For the text-containing cell, return its midpoint in [x, y] coordinate format. 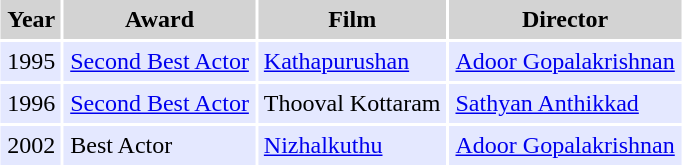
Director [564, 20]
Sathyan Anthikkad [564, 104]
Best Actor [160, 146]
Nizhalkuthu [352, 146]
1995 [31, 62]
Year [31, 20]
2002 [31, 146]
Award [160, 20]
1996 [31, 104]
Kathapurushan [352, 62]
Film [352, 20]
Thooval Kottaram [352, 104]
